Return the (X, Y) coordinate for the center point of the cell that contains the specified text.  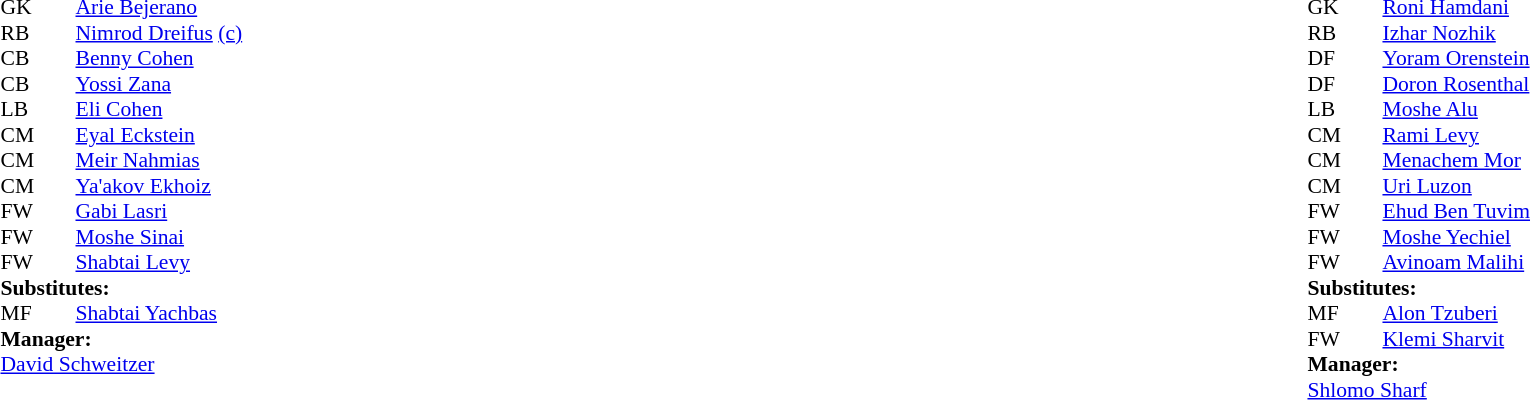
Shabtai Yachbas (160, 313)
Shabtai Levy (160, 263)
David Schweitzer (121, 365)
Ehud Ben Tuvim (1456, 211)
Meir Nahmias (160, 161)
Gabi Lasri (160, 211)
Nimrod Dreifus (c) (160, 33)
Yoram Orenstein (1456, 59)
Benny Cohen (160, 59)
Moshe Sinai (160, 237)
Doron Rosenthal (1456, 84)
Klemi Sharvit (1456, 339)
Uri Luzon (1456, 186)
Moshe Yechiel (1456, 237)
Eyal Eckstein (160, 135)
Menachem Mor (1456, 161)
Eli Cohen (160, 109)
Yossi Zana (160, 84)
Izhar Nozhik (1456, 33)
Ya'akov Ekhoiz (160, 186)
Avinoam Malihi (1456, 263)
Rami Levy (1456, 135)
Alon Tzuberi (1456, 313)
Moshe Alu (1456, 109)
